From the cell containing the given text, extract its center point as [x, y] coordinate. 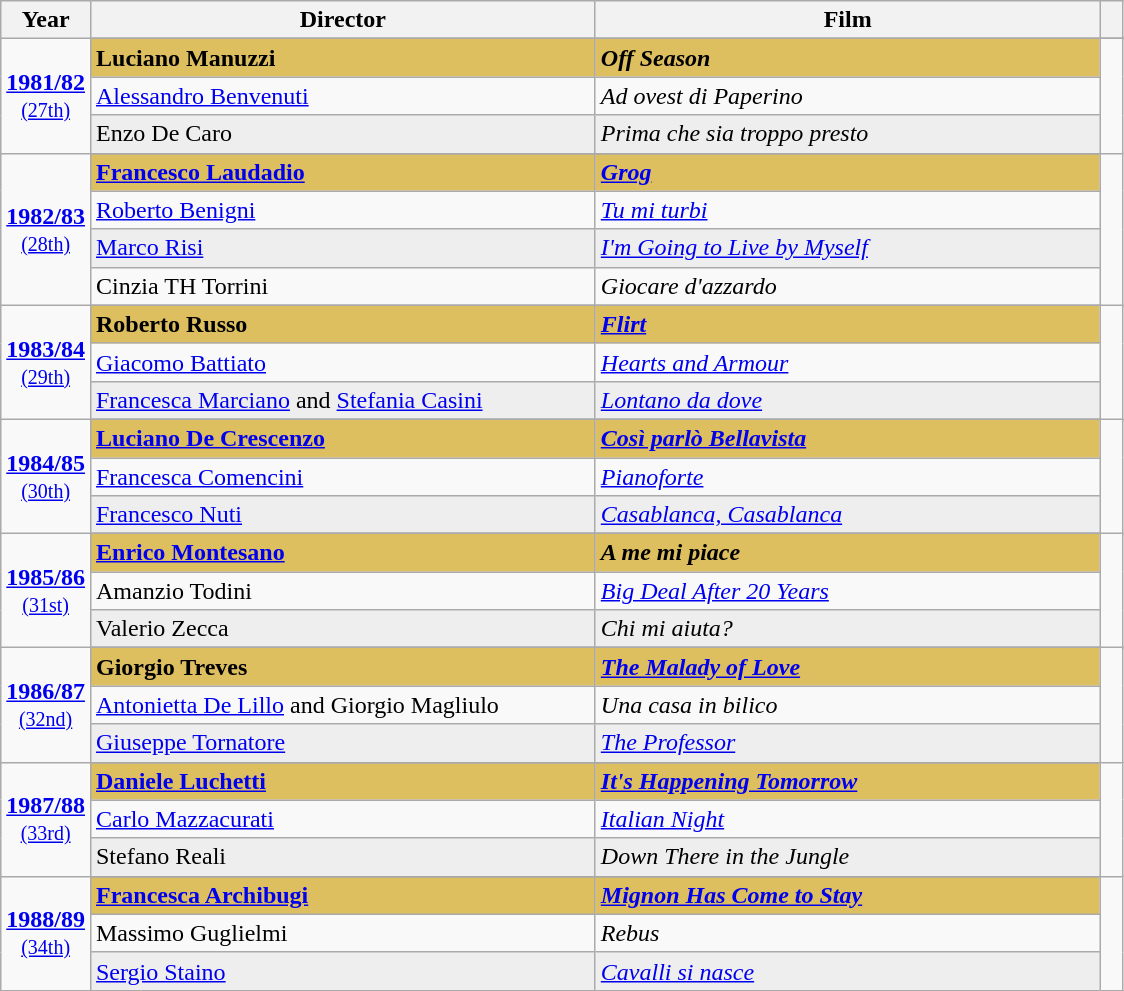
Giocare d'azzardo [848, 286]
The Malady of Love [848, 667]
Stefano Reali [342, 857]
Ad ovest di Paperino [848, 96]
Italian Night [848, 819]
Cavalli si nasce [848, 971]
1982/83(28th) [46, 229]
I'm Going to Live by Myself [848, 248]
Francesca Archibugi [342, 895]
1987/88(33rd) [46, 819]
Roberto Benigni [342, 210]
Prima che sia troppo presto [848, 134]
Giuseppe Tornatore [342, 743]
Enzo De Caro [342, 134]
A me mi piace [848, 553]
Giorgio Treves [342, 667]
Carlo Mazzacurati [342, 819]
Luciano De Crescenzo [342, 438]
Director [342, 20]
Pianoforte [848, 477]
Così parlò Bellavista [848, 438]
Antonietta De Lillo and Giorgio Magliulo [342, 705]
Massimo Guglielmi [342, 933]
Francesca Comencini [342, 477]
1986/87(32nd) [46, 705]
Big Deal After 20 Years [848, 591]
1985/86(31st) [46, 591]
Down There in the Jungle [848, 857]
Cinzia TH Torrini [342, 286]
Daniele Luchetti [342, 781]
Amanzio Todini [342, 591]
Giacomo Battiato [342, 362]
Mignon Has Come to Stay [848, 895]
1988/89(34th) [46, 933]
Casablanca, Casablanca [848, 515]
1983/84(29th) [46, 362]
The Professor [848, 743]
Luciano Manuzzi [342, 58]
Year [46, 20]
Hearts and Armour [848, 362]
Grog [848, 172]
1984/85(30th) [46, 476]
Francesco Laudadio [342, 172]
Marco Risi [342, 248]
Enrico Montesano [342, 553]
Alessandro Benvenuti [342, 96]
It's Happening Tomorrow [848, 781]
Film [848, 20]
Una casa in bilico [848, 705]
Lontano da dove [848, 400]
Flirt [848, 324]
1981/82(27th) [46, 96]
Tu mi turbi [848, 210]
Valerio Zecca [342, 629]
Chi mi aiuta? [848, 629]
Sergio Staino [342, 971]
Rebus [848, 933]
Off Season [848, 58]
Roberto Russo [342, 324]
Francesco Nuti [342, 515]
Francesca Marciano and Stefania Casini [342, 400]
